Return (x, y) of the center of cell containing provided text 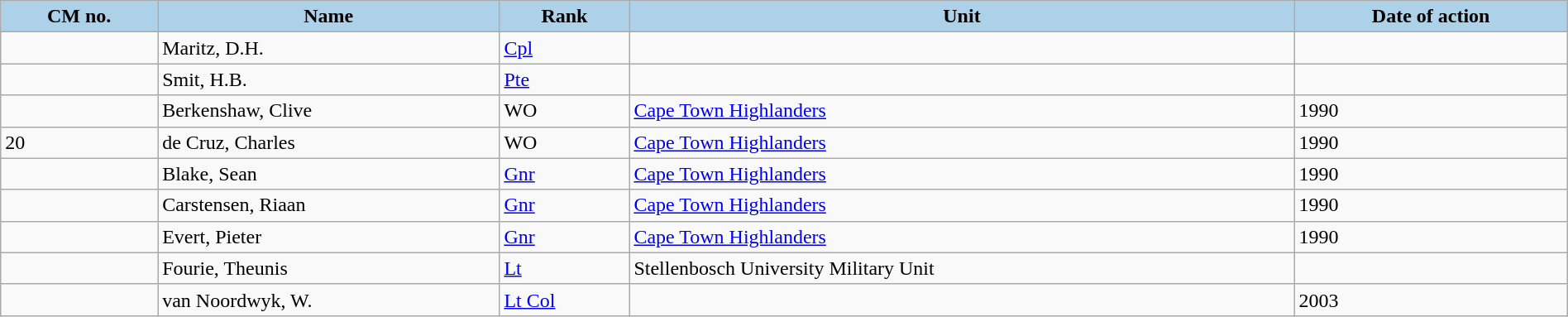
Smit, H.B. (329, 79)
Name (329, 17)
20 (79, 142)
Rank (564, 17)
Berkenshaw, Clive (329, 111)
Evert, Pieter (329, 237)
Pte (564, 79)
Cpl (564, 48)
CM no. (79, 17)
Blake, Sean (329, 174)
Unit (962, 17)
Maritz, D.H. (329, 48)
van Noordwyk, W. (329, 300)
2003 (1431, 300)
Carstensen, Riaan (329, 205)
Lt Col (564, 300)
Lt (564, 268)
Date of action (1431, 17)
Fourie, Theunis (329, 268)
Stellenbosch University Military Unit (962, 268)
de Cruz, Charles (329, 142)
